Determine the [x, y] coordinate at the center of the cell enclosing the given text.  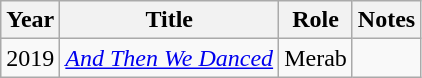
2019 [30, 58]
Notes [386, 20]
Year [30, 20]
Merab [316, 58]
Role [316, 20]
And Then We Danced [170, 58]
Title [170, 20]
